Scan for the cell matching the given text and deliver its (x, y) coordinate at center. 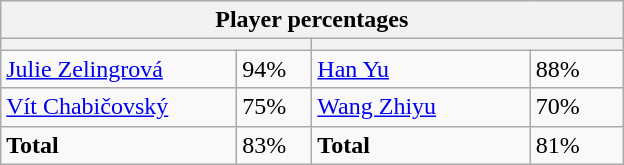
88% (576, 69)
83% (274, 145)
Wang Zhiyu (421, 107)
75% (274, 107)
70% (576, 107)
Han Yu (421, 69)
Julie Zelingrová (119, 69)
94% (274, 69)
Player percentages (312, 20)
Vít Chabičovský (119, 107)
81% (576, 145)
